From the cell containing the given text, extract its center point as [x, y] coordinate. 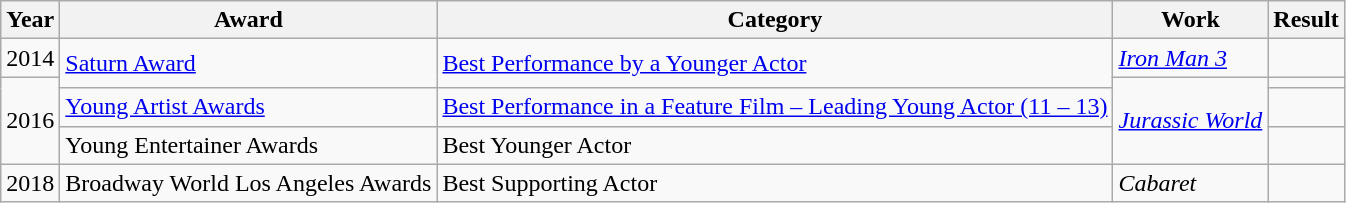
Broadway World Los Angeles Awards [248, 183]
Best Performance in a Feature Film – Leading Young Actor (11 – 13) [775, 107]
2014 [30, 58]
Best Performance by a Younger Actor [775, 64]
2018 [30, 183]
Saturn Award [248, 64]
Category [775, 20]
Young Artist Awards [248, 107]
Jurassic World [1190, 120]
2016 [30, 120]
Cabaret [1190, 183]
Iron Man 3 [1190, 58]
Best Younger Actor [775, 145]
Young Entertainer Awards [248, 145]
Award [248, 20]
Year [30, 20]
Result [1306, 20]
Best Supporting Actor [775, 183]
Work [1190, 20]
